Determine the (X, Y) coordinate at the center of the cell enclosing the given text.  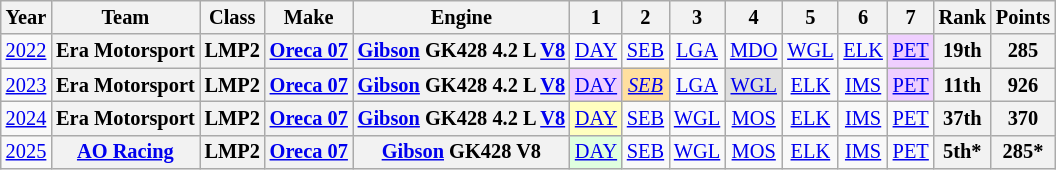
37th (962, 118)
Class (232, 17)
5 (810, 17)
2024 (26, 118)
AO Racing (125, 152)
Rank (962, 17)
2 (646, 17)
Year (26, 17)
Points (1023, 17)
11th (962, 85)
Gibson GK428 V8 (462, 152)
370 (1023, 118)
19th (962, 51)
3 (697, 17)
285 (1023, 51)
4 (754, 17)
2023 (26, 85)
2025 (26, 152)
1 (596, 17)
7 (911, 17)
MDO (754, 51)
Team (125, 17)
5th* (962, 152)
285* (1023, 152)
2022 (26, 51)
Engine (462, 17)
926 (1023, 85)
Make (309, 17)
6 (862, 17)
